Capture the cell that displays the provided text and extract its [X, Y] central coordinate. 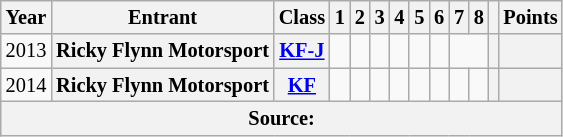
Points [530, 17]
1 [340, 17]
Source: [282, 118]
KF [302, 85]
KF-J [302, 51]
Class [302, 17]
4 [400, 17]
Year [26, 17]
Entrant [162, 17]
2014 [26, 85]
6 [439, 17]
3 [380, 17]
8 [479, 17]
5 [419, 17]
2 [360, 17]
2013 [26, 51]
7 [459, 17]
